From the cell containing the given text, extract its center point as [x, y] coordinate. 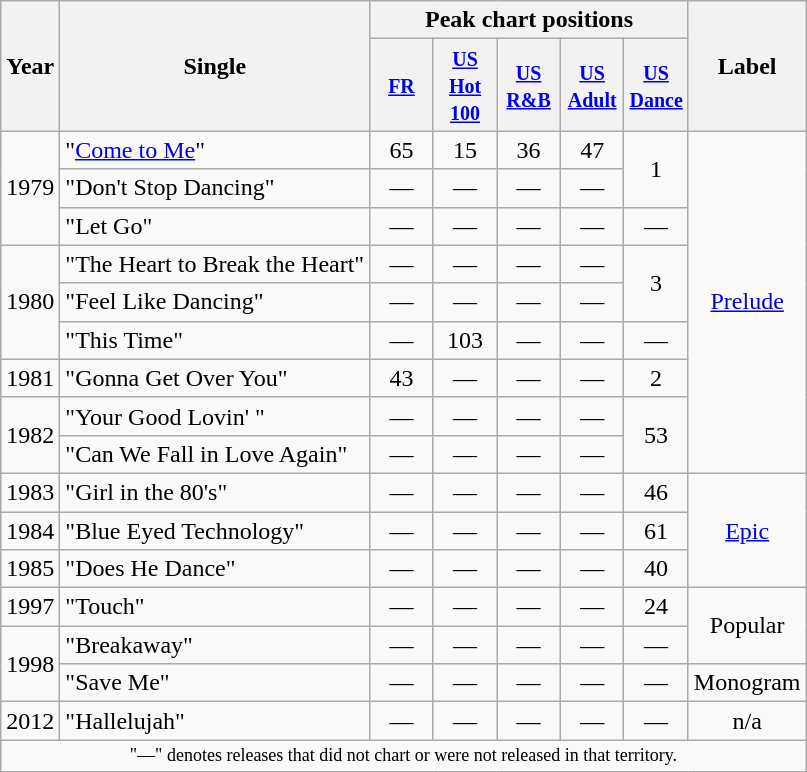
"Feel Like Dancing" [215, 302]
US Hot 100 [465, 85]
40 [656, 569]
1985 [30, 569]
Label [747, 66]
FR [402, 85]
46 [656, 492]
"The Heart to Break the Heart" [215, 264]
36 [529, 150]
Peak chart positions [530, 20]
"Don't Stop Dancing" [215, 188]
"This Time" [215, 340]
"Does He Dance" [215, 569]
Epic [747, 530]
Single [215, 66]
"Save Me" [215, 683]
1982 [30, 435]
"Can We Fall in Love Again" [215, 454]
"Come to Me" [215, 150]
3 [656, 283]
53 [656, 435]
1998 [30, 664]
65 [402, 150]
1997 [30, 607]
"Gonna Get Over You" [215, 378]
Prelude [747, 302]
"—" denotes releases that did not chart or were not released in that territory. [404, 756]
61 [656, 531]
"Breakaway" [215, 645]
"Hallelujah" [215, 721]
103 [465, 340]
"Let Go" [215, 226]
US Dance [656, 85]
Year [30, 66]
US Adult [592, 85]
1980 [30, 302]
US R&B [529, 85]
"Blue Eyed Technology" [215, 531]
1984 [30, 531]
Popular [747, 626]
47 [592, 150]
1983 [30, 492]
n/a [747, 721]
1979 [30, 188]
1981 [30, 378]
Monogram [747, 683]
"Touch" [215, 607]
"Girl in the 80's" [215, 492]
1 [656, 169]
"Your Good Lovin' " [215, 416]
2012 [30, 721]
24 [656, 607]
2 [656, 378]
43 [402, 378]
15 [465, 150]
